Find where the given text appears and provide that cell's center as (X, Y) coordinate. 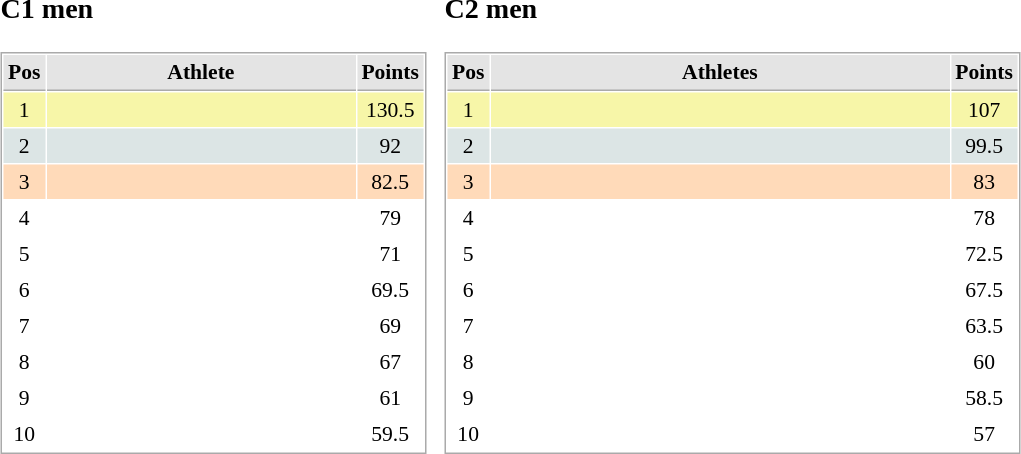
63.5 (984, 326)
79 (390, 218)
72.5 (984, 254)
92 (390, 146)
82.5 (390, 182)
107 (984, 110)
Athletes (720, 74)
71 (390, 254)
Athlete (200, 74)
58.5 (984, 398)
78 (984, 218)
60 (984, 362)
99.5 (984, 146)
130.5 (390, 110)
83 (984, 182)
61 (390, 398)
69.5 (390, 290)
67.5 (984, 290)
57 (984, 434)
59.5 (390, 434)
69 (390, 326)
67 (390, 362)
